Pinpoint the cell where the given text exists, returning its (x, y) midpoint coordinate. 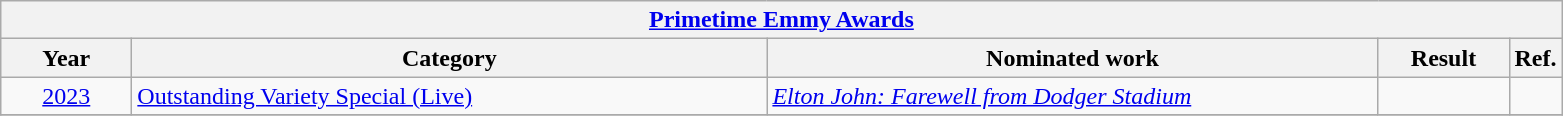
Nominated work (1072, 58)
Category (450, 58)
Ref. (1536, 58)
2023 (66, 96)
Elton John: Farewell from Dodger Stadium (1072, 96)
Primetime Emmy Awards (782, 20)
Result (1444, 58)
Year (66, 58)
Outstanding Variety Special (Live) (450, 96)
